Scan for the cell matching the given text and deliver its (x, y) coordinate at center. 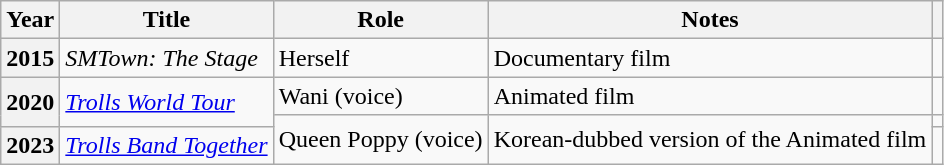
Year (30, 20)
Animated film (710, 96)
2020 (30, 102)
SMTown: The Stage (166, 58)
Trolls Band Together (166, 145)
Herself (380, 58)
Role (380, 20)
Wani (voice) (380, 96)
Queen Poppy (voice) (380, 140)
Title (166, 20)
Notes (710, 20)
Documentary film (710, 58)
Korean-dubbed version of the Animated film (710, 140)
Trolls World Tour (166, 102)
2015 (30, 58)
2023 (30, 145)
